Output the [x, y] coordinate of the center of the cell containing the given text.  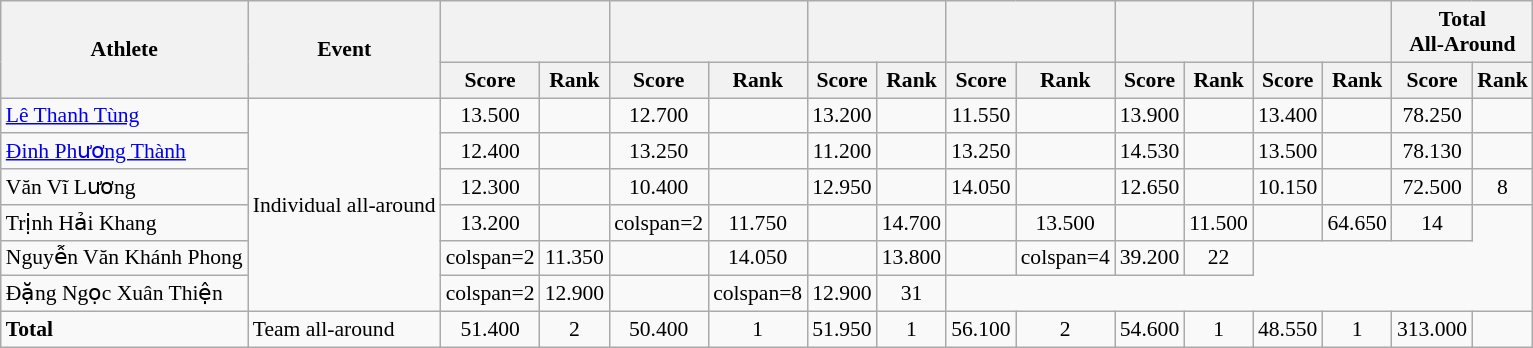
78.250 [1432, 116]
13.400 [1288, 116]
13.900 [1150, 116]
12.650 [1150, 187]
14.530 [1150, 152]
12.700 [658, 116]
39.200 [1150, 258]
313.000 [1432, 330]
8 [1502, 187]
Nguyễn Văn Khánh Phong [124, 258]
11.750 [758, 223]
11.550 [980, 116]
14.700 [912, 223]
11.350 [574, 258]
50.400 [658, 330]
colspan=4 [1066, 258]
TotalAll-Around [1462, 32]
12.300 [490, 187]
11.200 [842, 152]
22 [1218, 258]
51.400 [490, 330]
Athlete [124, 50]
48.550 [1288, 330]
31 [912, 294]
10.150 [1288, 187]
Individual all-around [344, 205]
Đặng Ngọc Xuân Thiện [124, 294]
78.130 [1432, 152]
72.500 [1432, 187]
12.400 [490, 152]
13.800 [912, 258]
14 [1432, 223]
Đinh Phương Thành [124, 152]
10.400 [658, 187]
Lê Thanh Tùng [124, 116]
64.650 [1356, 223]
Event [344, 50]
51.950 [842, 330]
colspan=8 [758, 294]
56.100 [980, 330]
Team all-around [344, 330]
54.600 [1150, 330]
Văn Vĩ Lương [124, 187]
12.950 [842, 187]
Total [124, 330]
Trịnh Hải Khang [124, 223]
11.500 [1218, 223]
